Identify which cell holds the provided text, then report its [X, Y] central coordinate. 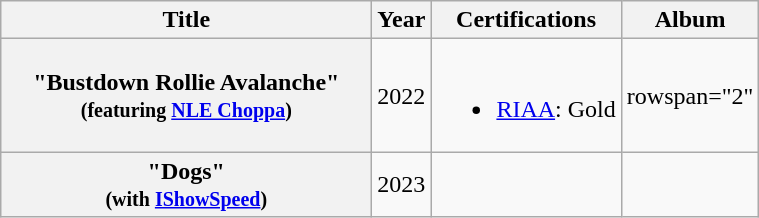
2023 [402, 184]
2022 [402, 96]
"Bustdown Rollie Avalanche"(featuring NLE Choppa) [186, 96]
rowspan="2" [690, 96]
Certifications [526, 20]
RIAA: Gold [526, 96]
Year [402, 20]
Album [690, 20]
Title [186, 20]
"Dogs"(with IShowSpeed) [186, 184]
